Capture the cell that displays the provided text and extract its (X, Y) central coordinate. 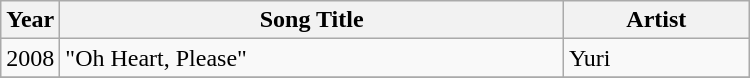
Artist (656, 20)
2008 (30, 58)
Yuri (656, 58)
"Oh Heart, Please" (312, 58)
Year (30, 20)
Song Title (312, 20)
